For the text-containing cell, return its midpoint in (X, Y) coordinate format. 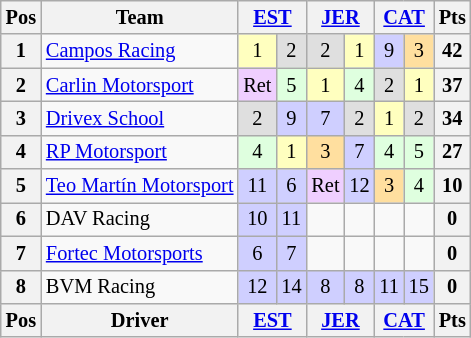
Team (140, 17)
15 (419, 287)
BVM Racing (140, 287)
14 (291, 287)
Fortec Motorsports (140, 253)
27 (452, 152)
DAV Racing (140, 219)
37 (452, 85)
Carlin Motorsport (140, 85)
Driver (140, 320)
RP Motorsport (140, 152)
Teo Martín Motorsport (140, 186)
Drivex School (140, 118)
34 (452, 118)
42 (452, 51)
Campos Racing (140, 51)
